Determine the (x, y) coordinate at the center of the cell enclosing the given text.  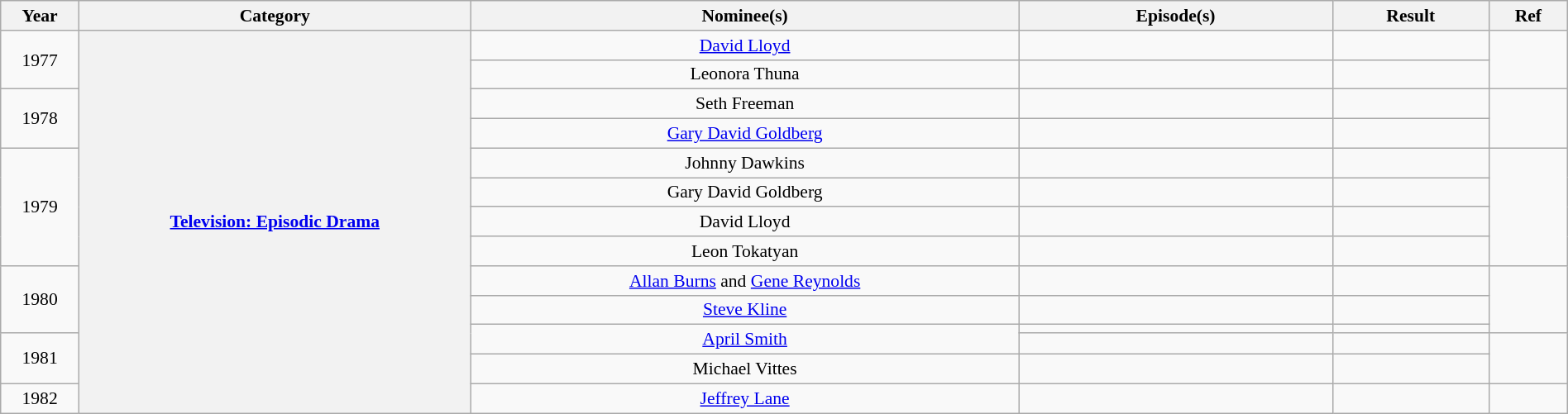
Episode(s) (1176, 16)
Leonora Thuna (744, 74)
Seth Freeman (744, 104)
Year (40, 16)
Result (1411, 16)
Ref (1528, 16)
Category (275, 16)
April Smith (744, 340)
1981 (40, 359)
Television: Episodic Drama (275, 221)
Nominee(s) (744, 16)
Steve Kline (744, 310)
1977 (40, 59)
Johnny Dawkins (744, 163)
1979 (40, 207)
1982 (40, 398)
Leon Tokatyan (744, 251)
Jeffrey Lane (744, 398)
Michael Vittes (744, 369)
1978 (40, 119)
Allan Burns and Gene Reynolds (744, 281)
1980 (40, 299)
